Identify which cell holds the provided text, then report its (X, Y) central coordinate. 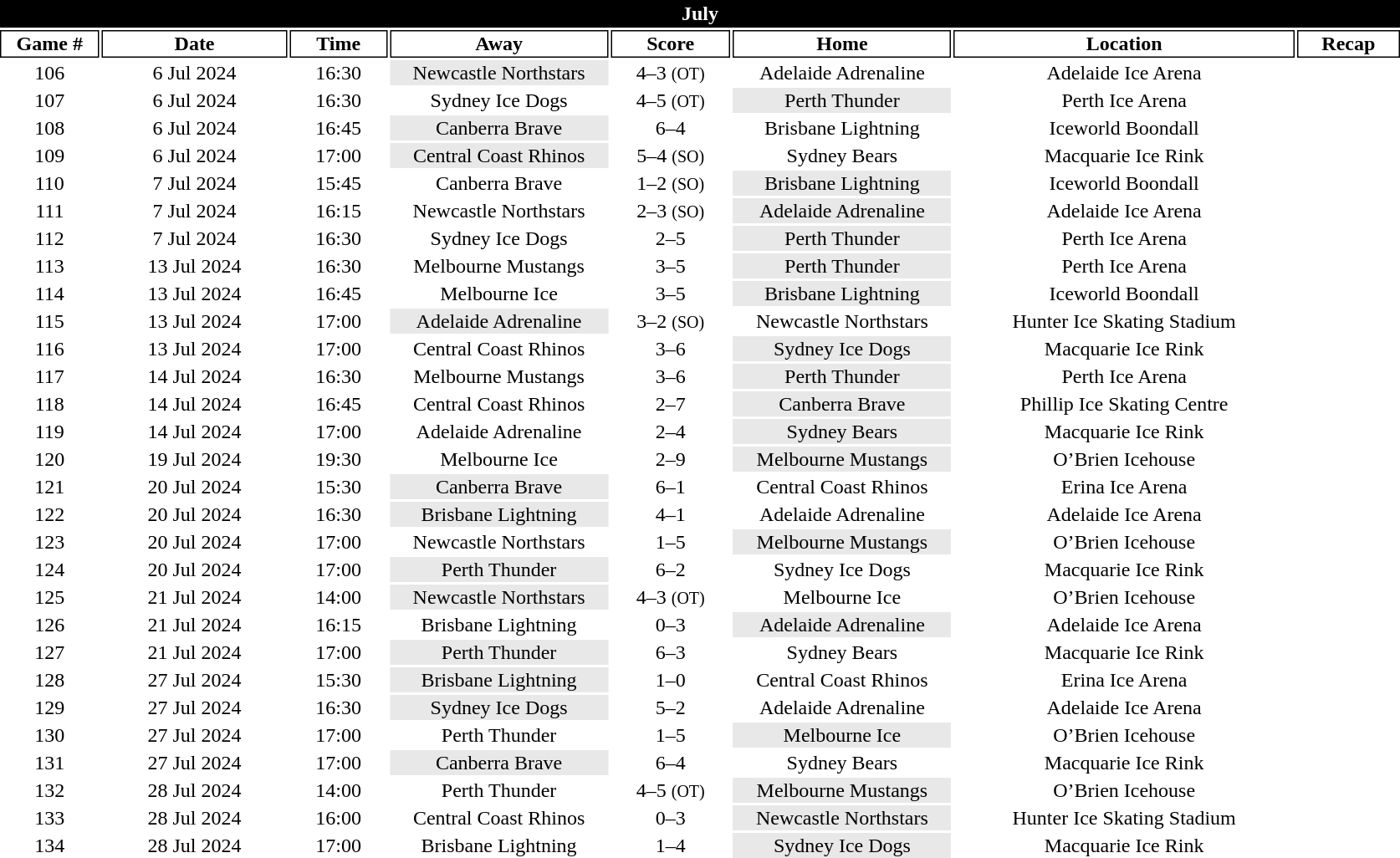
129 (50, 707)
117 (50, 376)
121 (50, 487)
124 (50, 569)
19 Jul 2024 (195, 459)
127 (50, 652)
126 (50, 625)
130 (50, 735)
2–3 (SO) (671, 211)
Home (842, 43)
Date (195, 43)
122 (50, 514)
4–1 (671, 514)
6–2 (671, 569)
Phillip Ice Skating Centre (1124, 404)
Time (339, 43)
5–4 (SO) (671, 156)
15:45 (339, 183)
131 (50, 763)
6–3 (671, 652)
113 (50, 266)
1–4 (671, 845)
106 (50, 73)
134 (50, 845)
1–2 (SO) (671, 183)
107 (50, 100)
1–0 (671, 680)
Recap (1348, 43)
Score (671, 43)
Location (1124, 43)
118 (50, 404)
114 (50, 294)
2–9 (671, 459)
116 (50, 349)
2–5 (671, 238)
2–7 (671, 404)
Game # (50, 43)
133 (50, 818)
2–4 (671, 432)
110 (50, 183)
108 (50, 128)
125 (50, 597)
July (700, 13)
128 (50, 680)
3–2 (SO) (671, 321)
Away (499, 43)
112 (50, 238)
123 (50, 542)
119 (50, 432)
5–2 (671, 707)
132 (50, 790)
120 (50, 459)
16:00 (339, 818)
109 (50, 156)
115 (50, 321)
111 (50, 211)
19:30 (339, 459)
6–1 (671, 487)
